For the text-containing cell, return its midpoint in [x, y] coordinate format. 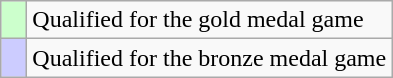
Qualified for the gold medal game [210, 20]
Qualified for the bronze medal game [210, 58]
